Determine the (x, y) coordinate at the center of the cell enclosing the given text.  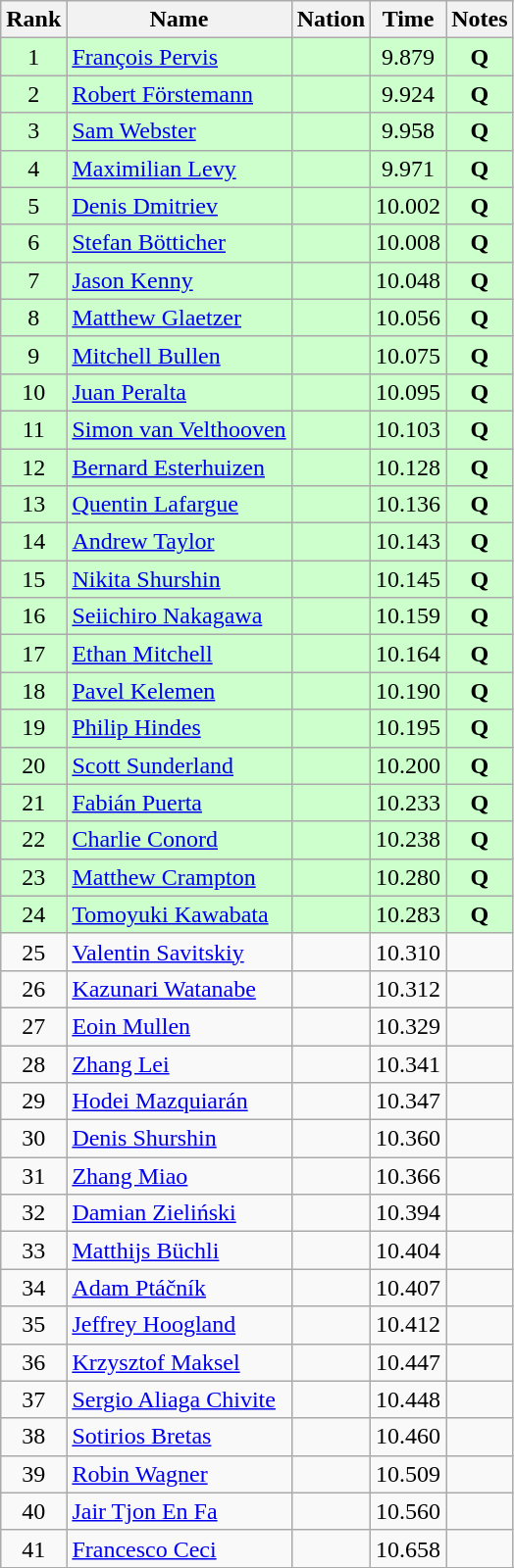
28 (33, 1063)
10.360 (408, 1139)
2 (33, 94)
Stefan Bötticher (179, 243)
34 (33, 1288)
3 (33, 131)
Zhang Lei (179, 1063)
Matthew Crampton (179, 877)
Hodei Mazquiarán (179, 1102)
41 (33, 1548)
21 (33, 803)
12 (33, 467)
Kazunari Watanabe (179, 989)
36 (33, 1362)
Scott Sunderland (179, 765)
Notes (480, 20)
François Pervis (179, 57)
17 (33, 654)
24 (33, 914)
18 (33, 691)
Juan Peralta (179, 392)
9 (33, 355)
10.329 (408, 1026)
Seiichiro Nakagawa (179, 616)
Francesco Ceci (179, 1548)
10.195 (408, 728)
33 (33, 1250)
32 (33, 1213)
Eoin Mullen (179, 1026)
Zhang Miao (179, 1176)
10.056 (408, 318)
6 (33, 243)
10.347 (408, 1102)
Denis Shurshin (179, 1139)
10.280 (408, 877)
10.460 (408, 1437)
Jair Tjon En Fa (179, 1511)
9.971 (408, 169)
10.075 (408, 355)
10.658 (408, 1548)
10.448 (408, 1399)
7 (33, 280)
10.002 (408, 206)
14 (33, 542)
Nation (331, 20)
38 (33, 1437)
10.103 (408, 429)
10.233 (408, 803)
Quentin Lafargue (179, 505)
1 (33, 57)
Sam Webster (179, 131)
Valentin Savitskiy (179, 952)
Jeffrey Hoogland (179, 1325)
30 (33, 1139)
Sotirios Bretas (179, 1437)
26 (33, 989)
19 (33, 728)
Name (179, 20)
10.145 (408, 579)
27 (33, 1026)
10.407 (408, 1288)
10.190 (408, 691)
10.404 (408, 1250)
Krzysztof Maksel (179, 1362)
Denis Dmitriev (179, 206)
Andrew Taylor (179, 542)
10.164 (408, 654)
39 (33, 1474)
Bernard Esterhuizen (179, 467)
Matthew Glaetzer (179, 318)
Tomoyuki Kawabata (179, 914)
9.924 (408, 94)
10 (33, 392)
10.509 (408, 1474)
Charlie Conord (179, 840)
10.238 (408, 840)
Robert Förstemann (179, 94)
10.048 (408, 280)
8 (33, 318)
10.412 (408, 1325)
10.143 (408, 542)
10.310 (408, 952)
Matthijs Büchli (179, 1250)
Philip Hindes (179, 728)
10.095 (408, 392)
15 (33, 579)
4 (33, 169)
10.394 (408, 1213)
10.008 (408, 243)
10.366 (408, 1176)
37 (33, 1399)
Damian Zieliński (179, 1213)
10.200 (408, 765)
31 (33, 1176)
Jason Kenny (179, 280)
20 (33, 765)
10.447 (408, 1362)
9.958 (408, 131)
11 (33, 429)
22 (33, 840)
25 (33, 952)
9.879 (408, 57)
Nikita Shurshin (179, 579)
Ethan Mitchell (179, 654)
23 (33, 877)
Simon van Velthooven (179, 429)
Pavel Kelemen (179, 691)
10.159 (408, 616)
10.560 (408, 1511)
Sergio Aliaga Chivite (179, 1399)
5 (33, 206)
40 (33, 1511)
10.283 (408, 914)
10.341 (408, 1063)
Time (408, 20)
10.136 (408, 505)
Robin Wagner (179, 1474)
Rank (33, 20)
Mitchell Bullen (179, 355)
35 (33, 1325)
Maximilian Levy (179, 169)
16 (33, 616)
29 (33, 1102)
Fabián Puerta (179, 803)
Adam Ptáčník (179, 1288)
10.312 (408, 989)
10.128 (408, 467)
13 (33, 505)
